Output the (X, Y) coordinate of the center of the cell containing the given text.  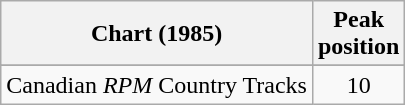
10 (358, 85)
Chart (1985) (157, 34)
Peakposition (358, 34)
Canadian RPM Country Tracks (157, 85)
